Determine the (x, y) coordinate at the center of the cell enclosing the given text.  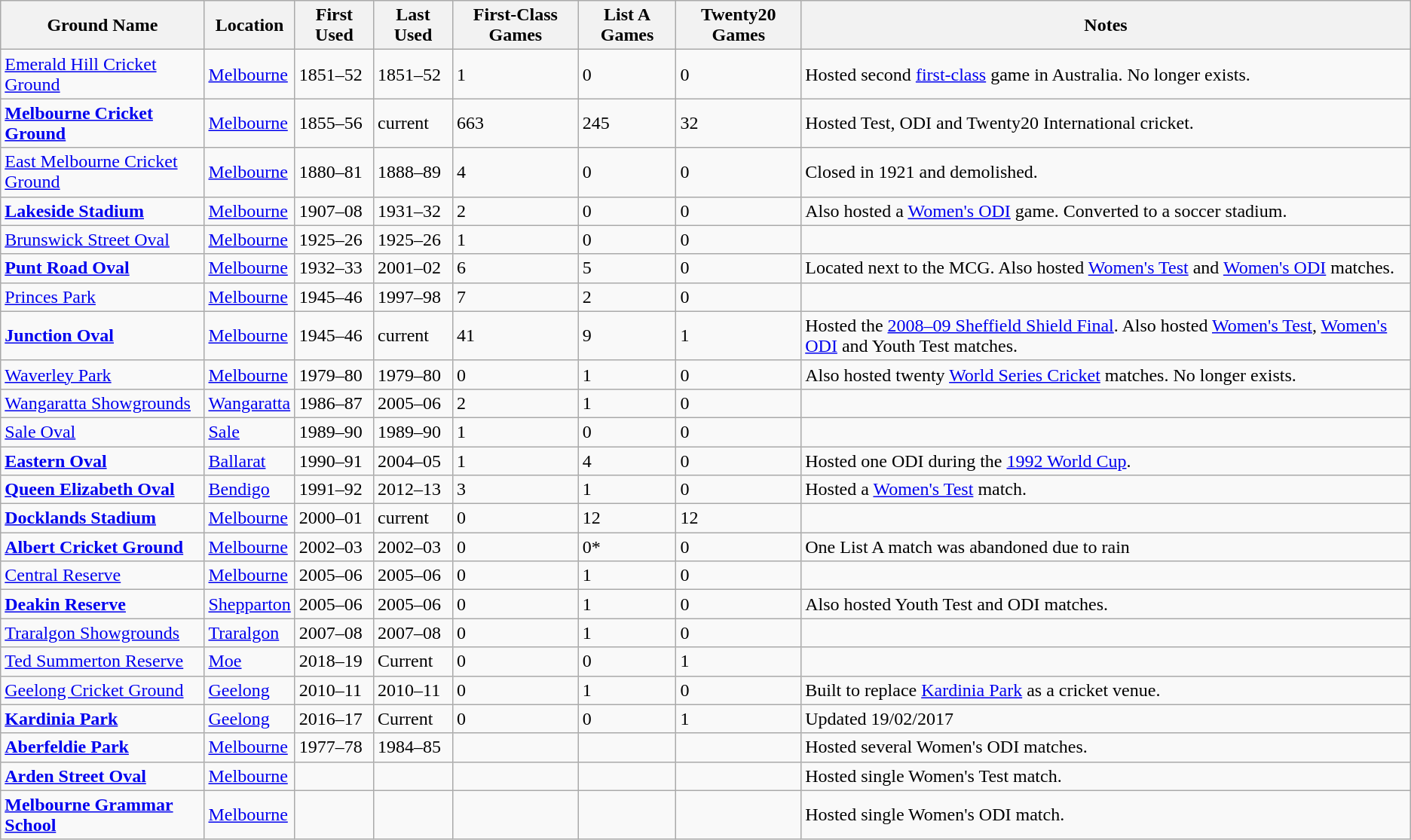
First Used (334, 26)
List A Games (627, 26)
Arden Street Oval (103, 776)
Waverley Park (103, 374)
Hosted the 2008–09 Sheffield Shield Final. Also hosted Women's Test, Women's ODI and Youth Test matches. (1106, 336)
Traralgon Showgrounds (103, 633)
Central Reserve (103, 576)
1986–87 (334, 403)
Last Used (413, 26)
1888–89 (413, 172)
Emerald Hill Cricket Ground (103, 74)
Bendigo (249, 490)
Hosted single Women's Test match. (1106, 776)
Also hosted twenty World Series Cricket matches. No longer exists. (1106, 374)
Moe (249, 661)
Hosted second first-class game in Australia. No longer exists. (1106, 74)
Lakeside Stadium (103, 211)
Hosted single Women's ODI match. (1106, 815)
Located next to the MCG. Also hosted Women's Test and Women's ODI matches. (1106, 268)
Sale Oval (103, 432)
1931–32 (413, 211)
245 (627, 124)
Location (249, 26)
Queen Elizabeth Oval (103, 490)
Hosted a Women's Test match. (1106, 490)
Notes (1106, 26)
2004–05 (413, 460)
Melbourne Cricket Ground (103, 124)
One List A match was abandoned due to rain (1106, 547)
Junction Oval (103, 336)
32 (739, 124)
41 (516, 336)
Hosted one ODI during the 1992 World Cup. (1106, 460)
2012–13 (413, 490)
Ground Name (103, 26)
East Melbourne Cricket Ground (103, 172)
Aberfeldie Park (103, 747)
Built to replace Kardinia Park as a cricket venue. (1106, 690)
5 (627, 268)
Geelong Cricket Ground (103, 690)
9 (627, 336)
Traralgon (249, 633)
Hosted several Women's ODI matches. (1106, 747)
6 (516, 268)
Closed in 1921 and demolished. (1106, 172)
Princes Park (103, 297)
2000–01 (334, 518)
Updated 19/02/2017 (1106, 719)
1991–92 (334, 490)
3 (516, 490)
1855–56 (334, 124)
1977–78 (334, 747)
Kardinia Park (103, 719)
2016–17 (334, 719)
Shepparton (249, 604)
0* (627, 547)
2001–02 (413, 268)
1932–33 (334, 268)
Ballarat (249, 460)
Brunswick Street Oval (103, 240)
Also hosted Youth Test and ODI matches. (1106, 604)
663 (516, 124)
1990–91 (334, 460)
Sale (249, 432)
1984–85 (413, 747)
1997–98 (413, 297)
Wangaratta Showgrounds (103, 403)
1907–08 (334, 211)
Ted Summerton Reserve (103, 661)
7 (516, 297)
Also hosted a Women's ODI game. Converted to a soccer stadium. (1106, 211)
Melbourne Grammar School (103, 815)
Punt Road Oval (103, 268)
Twenty20 Games (739, 26)
Docklands Stadium (103, 518)
Deakin Reserve (103, 604)
Wangaratta (249, 403)
Albert Cricket Ground (103, 547)
Hosted Test, ODI and Twenty20 International cricket. (1106, 124)
2018–19 (334, 661)
1880–81 (334, 172)
Eastern Oval (103, 460)
First-Class Games (516, 26)
